Return the (X, Y) coordinate for the center point of the cell that contains the specified text.  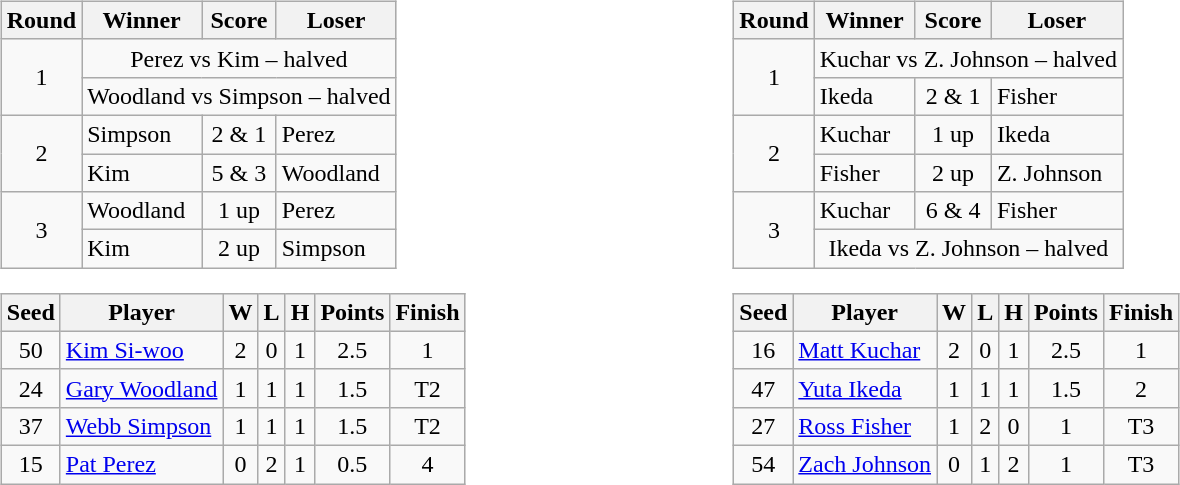
Z. Johnson (1056, 173)
0.5 (352, 464)
Webb Simpson (142, 426)
Pat Perez (142, 464)
Gary Woodland (142, 388)
Kim Si-woo (142, 350)
15 (30, 464)
Matt Kuchar (865, 350)
4 (428, 464)
27 (764, 426)
Yuta Ikeda (865, 388)
Ikeda vs Z. Johnson – halved (968, 249)
Kuchar vs Z. Johnson – halved (968, 58)
6 & 4 (954, 211)
47 (764, 388)
Woodland vs Simpson – halved (239, 96)
Perez vs Kim – halved (239, 58)
16 (764, 350)
24 (30, 388)
54 (764, 464)
50 (30, 350)
5 & 3 (240, 173)
Ross Fisher (865, 426)
37 (30, 426)
Zach Johnson (865, 464)
